Pinpoint the cell where the given text exists, returning its [x, y] midpoint coordinate. 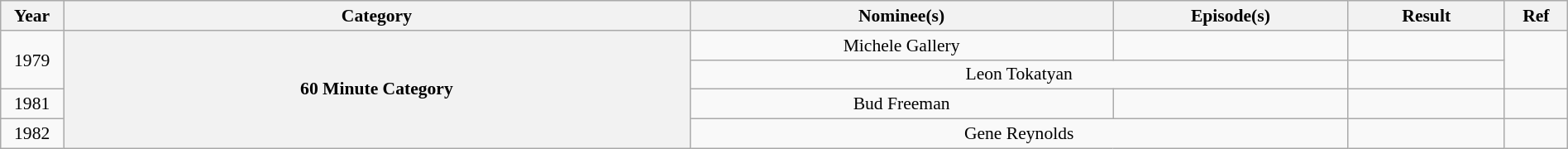
Michele Gallery [901, 46]
Category [377, 16]
Nominee(s) [901, 16]
Leon Tokatyan [1019, 74]
Episode(s) [1231, 16]
Bud Freeman [901, 104]
Result [1426, 16]
1979 [32, 60]
60 Minute Category [377, 89]
Gene Reynolds [1019, 134]
1982 [32, 134]
Ref [1536, 16]
1981 [32, 104]
Year [32, 16]
